Search for the cell housing the specified text and yield its [X, Y] center coordinate. 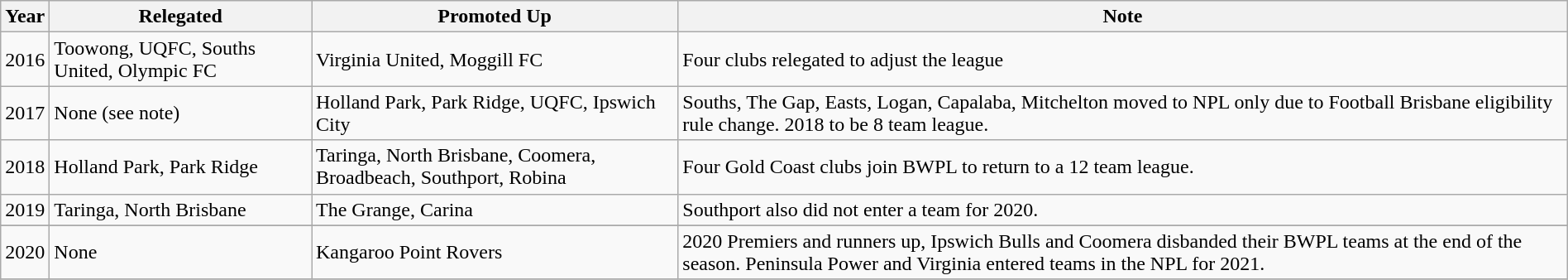
Southport also did not enter a team for 2020. [1123, 210]
Toowong, UQFC, Souths United, Olympic FC [180, 60]
2020 [25, 252]
None (see note) [180, 113]
Holland Park, Park Ridge, UQFC, Ipswich City [495, 113]
2017 [25, 113]
2016 [25, 60]
2019 [25, 210]
Promoted Up [495, 17]
The Grange, Carina [495, 210]
Holland Park, Park Ridge [180, 167]
Relegated [180, 17]
Taringa, North Brisbane, Coomera, Broadbeach, Southport, Robina [495, 167]
Virginia United, Moggill FC [495, 60]
2018 [25, 167]
Souths, The Gap, Easts, Logan, Capalaba, Mitchelton moved to NPL only due to Football Brisbane eligibility rule change. 2018 to be 8 team league. [1123, 113]
Taringa, North Brisbane [180, 210]
Kangaroo Point Rovers [495, 252]
Year [25, 17]
Four Gold Coast clubs join BWPL to return to a 12 team league. [1123, 167]
Note [1123, 17]
None [180, 252]
Four clubs relegated to adjust the league [1123, 60]
